Provide the (x, y) coordinate of the cell's center where the given text is located.  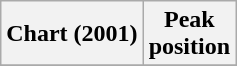
Peakposition (189, 34)
Chart (2001) (72, 34)
